Determine the (x, y) coordinate at the center of the cell enclosing the given text.  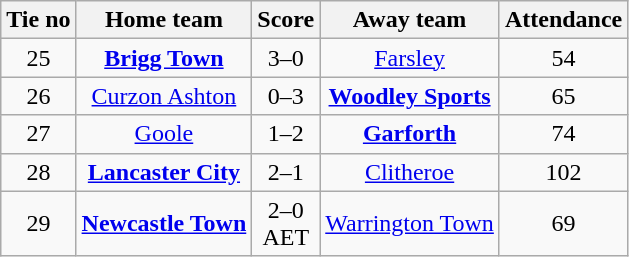
26 (38, 96)
Score (286, 20)
2–0AET (286, 224)
3–0 (286, 58)
Brigg Town (164, 58)
Curzon Ashton (164, 96)
69 (563, 224)
Newcastle Town (164, 224)
Farsley (410, 58)
2–1 (286, 172)
74 (563, 134)
27 (38, 134)
1–2 (286, 134)
0–3 (286, 96)
28 (38, 172)
Warrington Town (410, 224)
Goole (164, 134)
Tie no (38, 20)
Clitheroe (410, 172)
Lancaster City (164, 172)
Woodley Sports (410, 96)
Attendance (563, 20)
25 (38, 58)
102 (563, 172)
Garforth (410, 134)
Home team (164, 20)
29 (38, 224)
Away team (410, 20)
54 (563, 58)
65 (563, 96)
